Identify which cell holds the provided text, then report its (x, y) central coordinate. 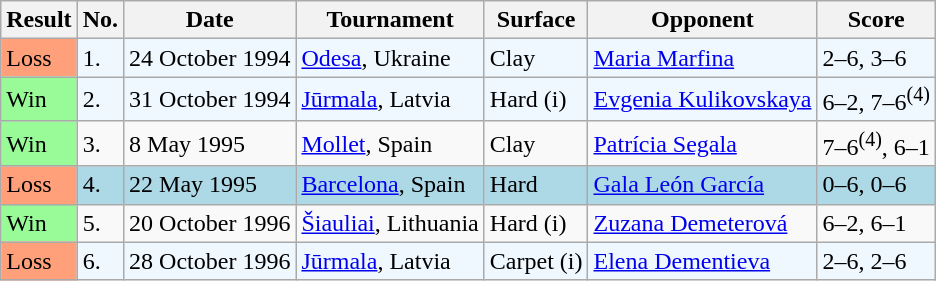
Carpet (i) (536, 261)
1. (100, 58)
Tournament (390, 20)
6–2, 7–6(4) (876, 100)
3. (100, 144)
Opponent (702, 20)
Barcelona, Spain (390, 185)
Odesa, Ukraine (390, 58)
4. (100, 185)
8 May 1995 (210, 144)
31 October 1994 (210, 100)
No. (100, 20)
2–6, 2–6 (876, 261)
28 October 1996 (210, 261)
Elena Dementieva (702, 261)
5. (100, 223)
0–6, 0–6 (876, 185)
6. (100, 261)
Evgenia Kulikovskaya (702, 100)
Date (210, 20)
Šiauliai, Lithuania (390, 223)
Maria Marfina (702, 58)
6–2, 6–1 (876, 223)
Hard (536, 185)
Zuzana Demeterová (702, 223)
22 May 1995 (210, 185)
Patrícia Segala (702, 144)
Gala León García (702, 185)
20 October 1996 (210, 223)
Score (876, 20)
2. (100, 100)
Result (39, 20)
7–6(4), 6–1 (876, 144)
2–6, 3–6 (876, 58)
24 October 1994 (210, 58)
Surface (536, 20)
Mollet, Spain (390, 144)
